Extract the (X, Y) coordinate from the center of the cell holding the provided text.  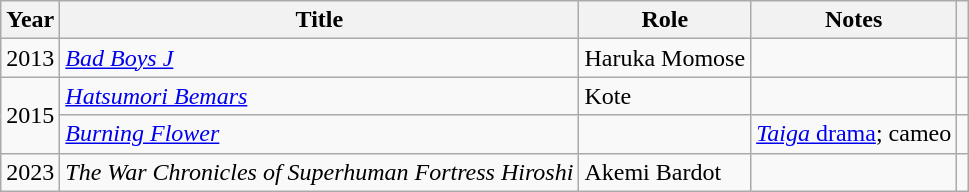
Akemi Bardot (665, 172)
The War Chronicles of Superhuman Fortress Hiroshi (320, 172)
Title (320, 20)
Bad Boys J (320, 58)
Taiga drama; cameo (854, 134)
Haruka Momose (665, 58)
Notes (854, 20)
2023 (30, 172)
Kote (665, 96)
2013 (30, 58)
Year (30, 20)
2015 (30, 115)
Burning Flower (320, 134)
Hatsumori Bemars (320, 96)
Role (665, 20)
